Pinpoint the cell where the given text exists, returning its (X, Y) midpoint coordinate. 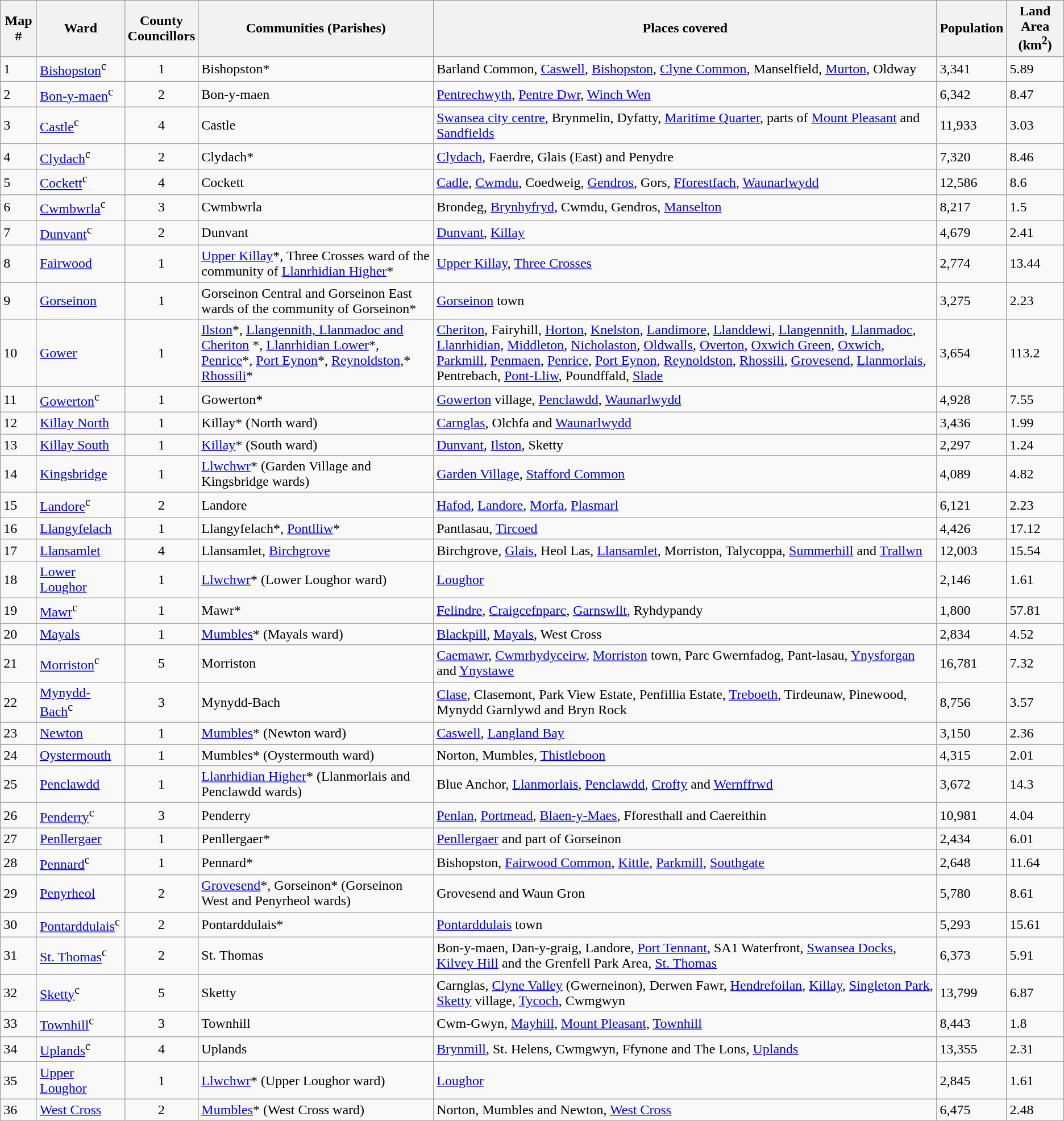
2,845 (972, 1081)
Skettyc (81, 993)
Gorseinon (81, 301)
Llwchwr* (Upper Loughor ward) (316, 1081)
Bon-y-maen (316, 94)
Sketty (316, 993)
4.04 (1035, 816)
21 (19, 664)
Penlan, Portmead, Blaen-y-Maes, Fforesthall and Caereithin (685, 816)
8,756 (972, 702)
1.8 (1035, 1024)
22 (19, 702)
Mumbles* (Newton ward) (316, 734)
3,341 (972, 69)
4.52 (1035, 634)
Penllergaer (81, 839)
Penclawdd (81, 784)
15 (19, 506)
Castle (316, 125)
Places covered (685, 28)
36 (19, 1110)
Penllergaer* (316, 839)
Dunvantc (81, 233)
Gowerton* (316, 400)
Cockettc (81, 182)
Llangyfelach (81, 528)
14 (19, 474)
Bon-y-maen, Dan-y-graig, Landore, Port Tennant, SA1 Waterfront, Swansea Docks, Kilvey Hill and the Grenfell Park Area, St. Thomas (685, 956)
Cwmbwrlac (81, 208)
6,373 (972, 956)
34 (19, 1049)
St. Thomasc (81, 956)
Townhill (316, 1024)
Uplands (316, 1049)
Barland Common, Caswell, Bishopston, Clyne Common, Manselfield, Murton, Oldway (685, 69)
Llansamlet, Birchgrove (316, 550)
2,297 (972, 445)
Grovesend*, Gorseinon* (Gorseinon West and Penyrheol wards) (316, 893)
Llanrhidian Higher* (Llanmorlais and Penclawdd wards) (316, 784)
16 (19, 528)
Penyrheol (81, 893)
Gorseinon Central and Gorseinon East wards of the community of Gorseinon* (316, 301)
Morristonc (81, 664)
2,648 (972, 862)
Brynmill, St. Helens, Cwmgwyn, Ffynone and The Lons, Uplands (685, 1049)
35 (19, 1081)
Land Area (km2) (1035, 28)
8.46 (1035, 157)
19 (19, 610)
Mawr* (316, 610)
7 (19, 233)
13 (19, 445)
2.31 (1035, 1049)
113.2 (1035, 353)
Clydachc (81, 157)
Caemawr, Cwmrhydyceirw, Morriston town, Parc Gwernfadog, Pant-lasau, Ynysforgan and Ynystawe (685, 664)
Clase, Clasemont, Park View Estate, Penfillia Estate, Treboeth, Tirdeunaw, Pinewood, Mynydd Garnlywd and Bryn Rock (685, 702)
Gower (81, 353)
Norton, Mumbles and Newton, West Cross (685, 1110)
9 (19, 301)
1.24 (1035, 445)
6,121 (972, 506)
7.32 (1035, 664)
2,834 (972, 634)
8.61 (1035, 893)
18 (19, 580)
Population (972, 28)
5.89 (1035, 69)
Killay South (81, 445)
Caswell, Langland Bay (685, 734)
Cockett (316, 182)
Pontarddulaisc (81, 925)
Llwchwr* (Lower Loughor ward) (316, 580)
12,003 (972, 550)
5,293 (972, 925)
57.81 (1035, 610)
17 (19, 550)
Gorseinon town (685, 301)
33 (19, 1024)
11.64 (1035, 862)
Upper Killay, Three Crosses (685, 264)
30 (19, 925)
Llangyfelach*, Pontlliw* (316, 528)
26 (19, 816)
Mynydd-Bachc (81, 702)
Birchgrove, Glais, Heol Las, Llansamlet, Morriston, Talycoppa, Summerhill and Trallwn (685, 550)
Pontarddulais town (685, 925)
4.82 (1035, 474)
32 (19, 993)
12 (19, 423)
CountyCouncillors (161, 28)
3.03 (1035, 125)
8.6 (1035, 182)
6,342 (972, 94)
Carnglas, Olchfa and Waunarlwydd (685, 423)
Gowertonc (81, 400)
Mumbles* (Oystermouth ward) (316, 755)
2,434 (972, 839)
23 (19, 734)
4,679 (972, 233)
2.48 (1035, 1110)
Brondeg, Brynhyfryd, Cwmdu, Gendros, Manselton (685, 208)
6,475 (972, 1110)
2.41 (1035, 233)
Grovesend and Waun Gron (685, 893)
West Cross (81, 1110)
Gowerton village, Penclawdd, Waunarlwydd (685, 400)
Clydach, Faerdre, Glais (East) and Penydre (685, 157)
4,426 (972, 528)
Penllergaer and part of Gorseinon (685, 839)
Clydach* (316, 157)
Mayals (81, 634)
3,436 (972, 423)
Pentrechwyth, Pentre Dwr, Winch Wen (685, 94)
Blue Anchor, Llanmorlais, Penclawdd, Crofty and Wernffrwd (685, 784)
Mynydd-Bach (316, 702)
5,780 (972, 893)
7.55 (1035, 400)
17.12 (1035, 528)
St. Thomas (316, 956)
27 (19, 839)
Kingsbridge (81, 474)
8,443 (972, 1024)
Killay* (South ward) (316, 445)
Mumbles* (Mayals ward) (316, 634)
3.57 (1035, 702)
13,799 (972, 993)
Ilston*, Llangennith, Llanmadoc and Cheriton *, Llanrhidian Lower*, Penrice*, Port Eynon*, Reynoldston,* Rhossili* (316, 353)
6.87 (1035, 993)
Carnglas, Clyne Valley (Gwerneinon), Derwen Fawr, Hendrefoilan, Killay, Singleton Park, Sketty village, Tycoch, Cwmgwyn (685, 993)
Uplandsc (81, 1049)
Oystermouth (81, 755)
1.5 (1035, 208)
Upper Killay*, Three Crosses ward of the community of Llanrhidian Higher* (316, 264)
Pennardc (81, 862)
Llansamlet (81, 550)
8,217 (972, 208)
10,981 (972, 816)
11,933 (972, 125)
Townhillc (81, 1024)
Blackpill, Mayals, West Cross (685, 634)
8.47 (1035, 94)
Norton, Mumbles, Thistleboon (685, 755)
3,672 (972, 784)
4,928 (972, 400)
2.36 (1035, 734)
Mawrc (81, 610)
4,315 (972, 755)
29 (19, 893)
Cwmbwrla (316, 208)
13.44 (1035, 264)
1.99 (1035, 423)
28 (19, 862)
Bon-y-maenc (81, 94)
Dunvant, Killay (685, 233)
Morriston (316, 664)
Felindre, Craigcefnparc, Garnswllt, Ryhdypandy (685, 610)
Bishopston* (316, 69)
2.01 (1035, 755)
6 (19, 208)
Mumbles* (West Cross ward) (316, 1110)
6.01 (1035, 839)
12,586 (972, 182)
Upper Loughor (81, 1081)
3,654 (972, 353)
7,320 (972, 157)
Penderryc (81, 816)
Ward (81, 28)
Llwchwr* (Garden Village and Kingsbridge wards) (316, 474)
Cadle, Cwmdu, Coedweig, Gendros, Gors, Fforestfach, Waunarlwydd (685, 182)
Swansea city centre, Brynmelin, Dyfatty, Maritime Quarter, parts of Mount Pleasant and Sandfields (685, 125)
Landorec (81, 506)
Hafod, Landore, Morfa, Plasmarl (685, 506)
2,774 (972, 264)
16,781 (972, 664)
11 (19, 400)
15.54 (1035, 550)
25 (19, 784)
13,355 (972, 1049)
Killay* (North ward) (316, 423)
Killay North (81, 423)
Dunvant, Ilston, Sketty (685, 445)
Pantlasau, Tircoed (685, 528)
20 (19, 634)
Pontarddulais* (316, 925)
24 (19, 755)
Newton (81, 734)
3,275 (972, 301)
4,089 (972, 474)
31 (19, 956)
Communities (Parishes) (316, 28)
Map # (19, 28)
1,800 (972, 610)
Landore (316, 506)
Lower Loughor (81, 580)
2,146 (972, 580)
Castlec (81, 125)
3,150 (972, 734)
15.61 (1035, 925)
Bishopstonc (81, 69)
14.3 (1035, 784)
Garden Village, Stafford Common (685, 474)
Fairwood (81, 264)
Bishopston, Fairwood Common, Kittle, Parkmill, Southgate (685, 862)
5.91 (1035, 956)
Pennard* (316, 862)
10 (19, 353)
Dunvant (316, 233)
Penderry (316, 816)
Cwm-Gwyn, Mayhill, Mount Pleasant, Townhill (685, 1024)
8 (19, 264)
